Scan for the cell matching the given text and deliver its (x, y) coordinate at center. 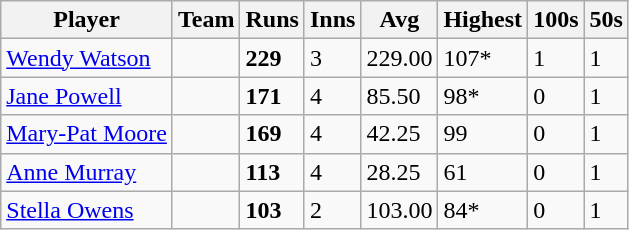
229 (272, 58)
Team (206, 20)
107* (483, 58)
Anne Murray (87, 172)
50s (606, 20)
229.00 (400, 58)
98* (483, 96)
Jane Powell (87, 96)
Mary-Pat Moore (87, 134)
Highest (483, 20)
171 (272, 96)
103 (272, 210)
Stella Owens (87, 210)
85.50 (400, 96)
3 (332, 58)
61 (483, 172)
Wendy Watson (87, 58)
99 (483, 134)
Runs (272, 20)
28.25 (400, 172)
Player (87, 20)
113 (272, 172)
Inns (332, 20)
42.25 (400, 134)
Avg (400, 20)
84* (483, 210)
169 (272, 134)
2 (332, 210)
100s (556, 20)
103.00 (400, 210)
